Detect which cell encompasses the target text, then output its (x, y) center coordinate. 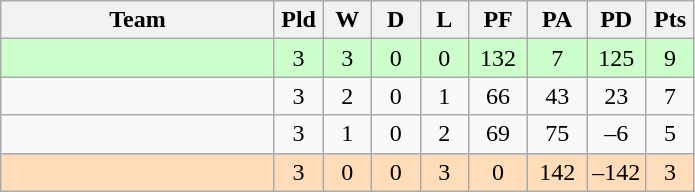
66 (498, 96)
75 (558, 134)
D (396, 20)
W (348, 20)
Pts (670, 20)
69 (498, 134)
Pld (298, 20)
43 (558, 96)
–6 (616, 134)
9 (670, 58)
PF (498, 20)
125 (616, 58)
Team (138, 20)
5 (670, 134)
132 (498, 58)
PD (616, 20)
–142 (616, 172)
23 (616, 96)
142 (558, 172)
L (444, 20)
PA (558, 20)
